Return (X, Y) of the center of cell containing provided text 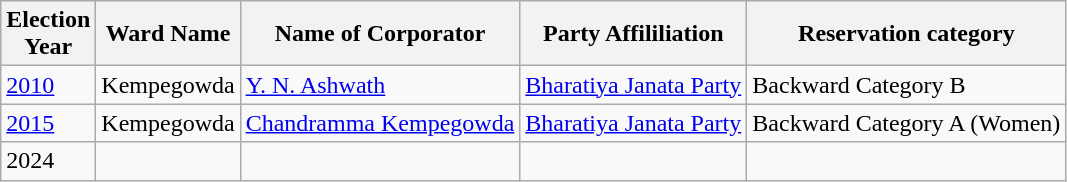
Chandramma Kempegowda (380, 123)
Backward Category B (906, 85)
2024 (48, 161)
2010 (48, 85)
Y. N. Ashwath (380, 85)
Election Year (48, 34)
Name of Corporator (380, 34)
Backward Category A (Women) (906, 123)
2015 (48, 123)
Ward Name (168, 34)
Reservation category (906, 34)
Party Affililiation (634, 34)
